Capture the cell that displays the provided text and extract its [X, Y] central coordinate. 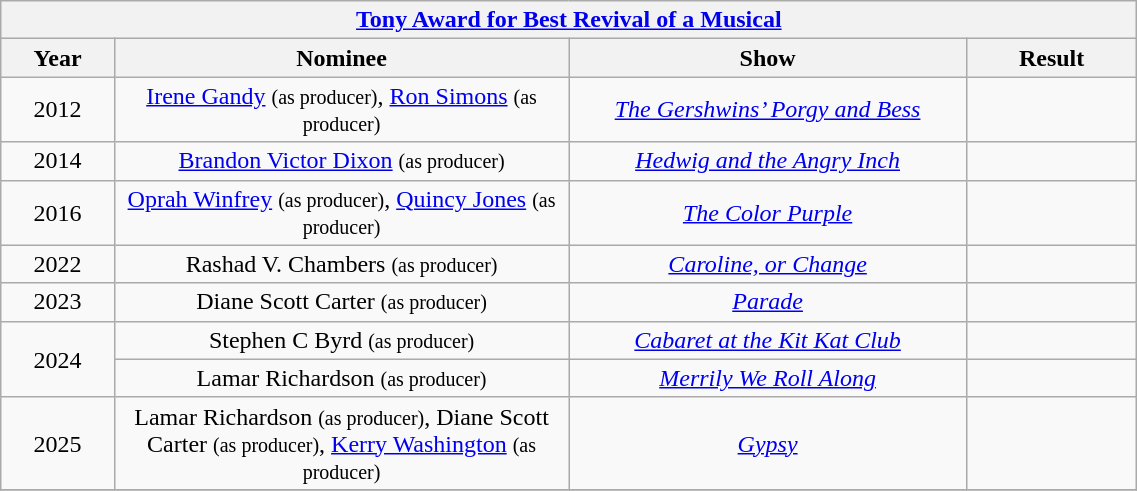
2014 [58, 161]
Lamar Richardson (as producer), Diane Scott Carter (as producer), Kerry Washington (as producer) [341, 443]
Result [1051, 58]
2024 [58, 359]
Tony Award for Best Revival of a Musical [569, 20]
Nominee [341, 58]
Cabaret at the Kit Kat Club [768, 340]
The Color Purple [768, 212]
2012 [58, 110]
Year [58, 58]
Rashad V. Chambers (as producer) [341, 264]
Parade [768, 302]
Oprah Winfrey (as producer), Quincy Jones (as producer) [341, 212]
Show [768, 58]
Gypsy [768, 443]
Stephen C Byrd (as producer) [341, 340]
Diane Scott Carter (as producer) [341, 302]
Caroline, or Change [768, 264]
Lamar Richardson (as producer) [341, 378]
Brandon Victor Dixon (as producer) [341, 161]
Merrily We Roll Along [768, 378]
2023 [58, 302]
2016 [58, 212]
2022 [58, 264]
2025 [58, 443]
Irene Gandy (as producer), Ron Simons (as producer) [341, 110]
The Gershwins’ Porgy and Bess [768, 110]
Hedwig and the Angry Inch [768, 161]
